Extract the (X, Y) coordinate from the center of the cell holding the provided text.  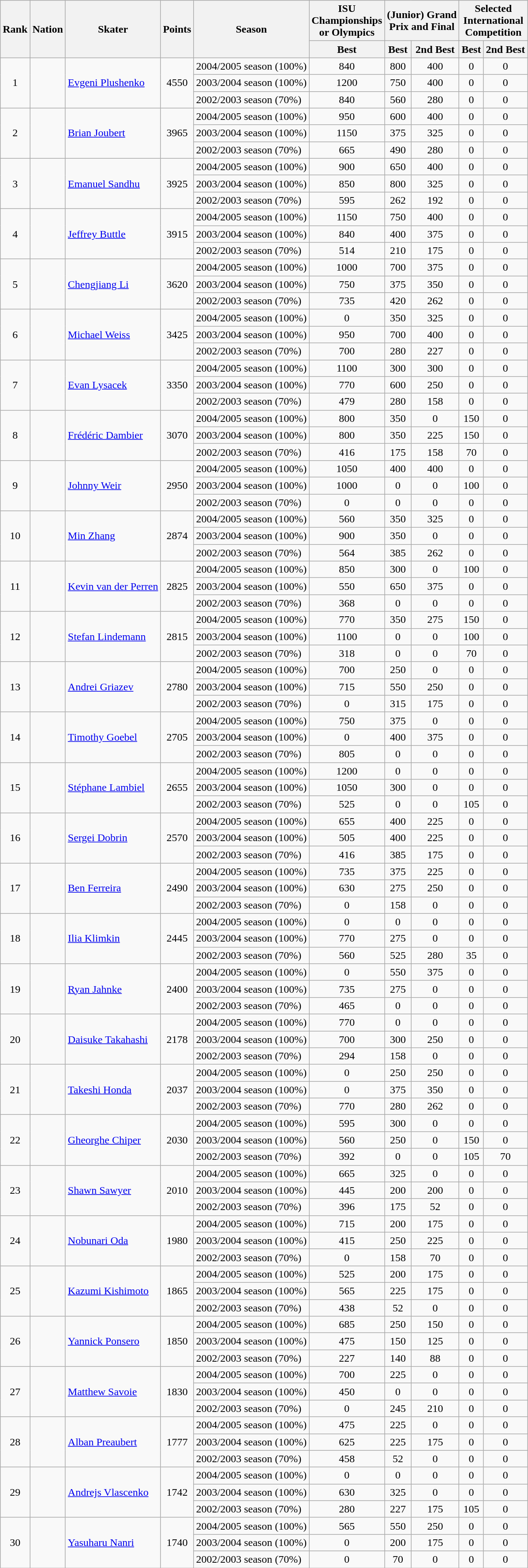
ISU Championships or Olympics (347, 21)
Frédéric Dambier (113, 435)
10 (15, 536)
Johnny Weir (113, 485)
Nobunari Oda (113, 1240)
24 (15, 1240)
2874 (177, 536)
Ryan Jahnke (113, 989)
Ilia Klimkin (113, 939)
23 (15, 1190)
Skater (113, 29)
2 (15, 133)
Alban Preaubert (113, 1442)
12 (15, 637)
564 (347, 553)
(Junior) Grand Prix and Final (422, 21)
14 (15, 737)
Evan Lysacek (113, 385)
Kevin van der Perren (113, 586)
479 (347, 402)
625 (347, 1442)
1742 (177, 1492)
29 (15, 1492)
11 (15, 586)
4 (15, 234)
245 (398, 1408)
315 (398, 704)
9 (15, 485)
2825 (177, 586)
28 (15, 1442)
Evgeni Plushenko (113, 83)
2010 (177, 1190)
5 (15, 284)
294 (347, 1056)
805 (347, 754)
88 (435, 1358)
2950 (177, 485)
Sergei Dobrin (113, 838)
Min Zhang (113, 536)
3 (15, 183)
Daisuke Takahashi (113, 1039)
368 (347, 603)
6 (15, 335)
26 (15, 1341)
7 (15, 385)
3350 (177, 385)
465 (347, 1006)
2400 (177, 989)
Stefan Lindemann (113, 637)
2445 (177, 939)
2815 (177, 637)
445 (347, 1190)
3620 (177, 284)
1740 (177, 1542)
Chengjiang Li (113, 284)
318 (347, 653)
16 (15, 838)
4550 (177, 83)
17 (15, 888)
450 (347, 1392)
22 (15, 1140)
505 (347, 838)
2655 (177, 788)
Takeshi Honda (113, 1090)
192 (435, 200)
21 (15, 1090)
Yasuharu Nanri (113, 1542)
3915 (177, 234)
Points (177, 29)
490 (398, 150)
3425 (177, 335)
514 (347, 251)
3965 (177, 133)
15 (15, 788)
2037 (177, 1090)
438 (347, 1308)
27 (15, 1392)
1 (15, 83)
8 (15, 435)
1850 (177, 1341)
1777 (177, 1442)
1865 (177, 1291)
2490 (177, 888)
2780 (177, 687)
3070 (177, 435)
2570 (177, 838)
Gheorghe Chiper (113, 1140)
420 (398, 301)
25 (15, 1291)
458 (347, 1459)
13 (15, 687)
30 (15, 1542)
Emanuel Sandhu (113, 183)
Kazumi Kishimoto (113, 1291)
415 (347, 1240)
Nation (48, 29)
396 (347, 1207)
392 (347, 1157)
Matthew Savoie (113, 1392)
Yannick Ponsero (113, 1341)
Ben Ferreira (113, 888)
18 (15, 939)
20 (15, 1039)
1830 (177, 1392)
1980 (177, 1240)
Timothy Goebel (113, 737)
Brian Joubert (113, 133)
Stéphane Lambiel (113, 788)
Selected International Competition (493, 21)
35 (471, 955)
2705 (177, 737)
125 (435, 1341)
Andrei Griazev (113, 687)
2178 (177, 1039)
Shawn Sawyer (113, 1190)
2030 (177, 1140)
Andrejs Vlascenko (113, 1492)
3925 (177, 183)
Jeffrey Buttle (113, 234)
Michael Weiss (113, 335)
Season (251, 29)
655 (347, 821)
19 (15, 989)
Rank (15, 29)
685 (347, 1325)
140 (398, 1358)
